Determine the [x, y] coordinate at the center of the cell enclosing the given text.  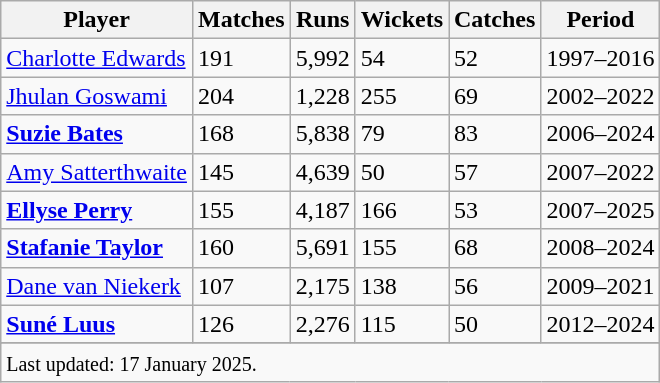
145 [241, 172]
Runs [322, 20]
Suné Luus [97, 324]
Period [600, 20]
Catches [494, 20]
2007–2022 [600, 172]
2009–2021 [600, 286]
2007–2025 [600, 210]
2012–2024 [600, 324]
1997–2016 [600, 58]
191 [241, 58]
160 [241, 248]
1,228 [322, 96]
57 [494, 172]
Ellyse Perry [97, 210]
166 [402, 210]
2008–2024 [600, 248]
2,276 [322, 324]
Wickets [402, 20]
54 [402, 58]
126 [241, 324]
53 [494, 210]
115 [402, 324]
Jhulan Goswami [97, 96]
4,187 [322, 210]
Charlotte Edwards [97, 58]
Suzie Bates [97, 134]
107 [241, 286]
52 [494, 58]
56 [494, 286]
5,838 [322, 134]
68 [494, 248]
204 [241, 96]
79 [402, 134]
69 [494, 96]
5,691 [322, 248]
138 [402, 286]
Amy Satterthwaite [97, 172]
Stafanie Taylor [97, 248]
2002–2022 [600, 96]
2006–2024 [600, 134]
255 [402, 96]
168 [241, 134]
Dane van Niekerk [97, 286]
83 [494, 134]
Matches [241, 20]
4,639 [322, 172]
5,992 [322, 58]
2,175 [322, 286]
Last updated: 17 January 2025. [330, 362]
Player [97, 20]
